Find where the given text appears and provide that cell's center as [x, y] coordinate. 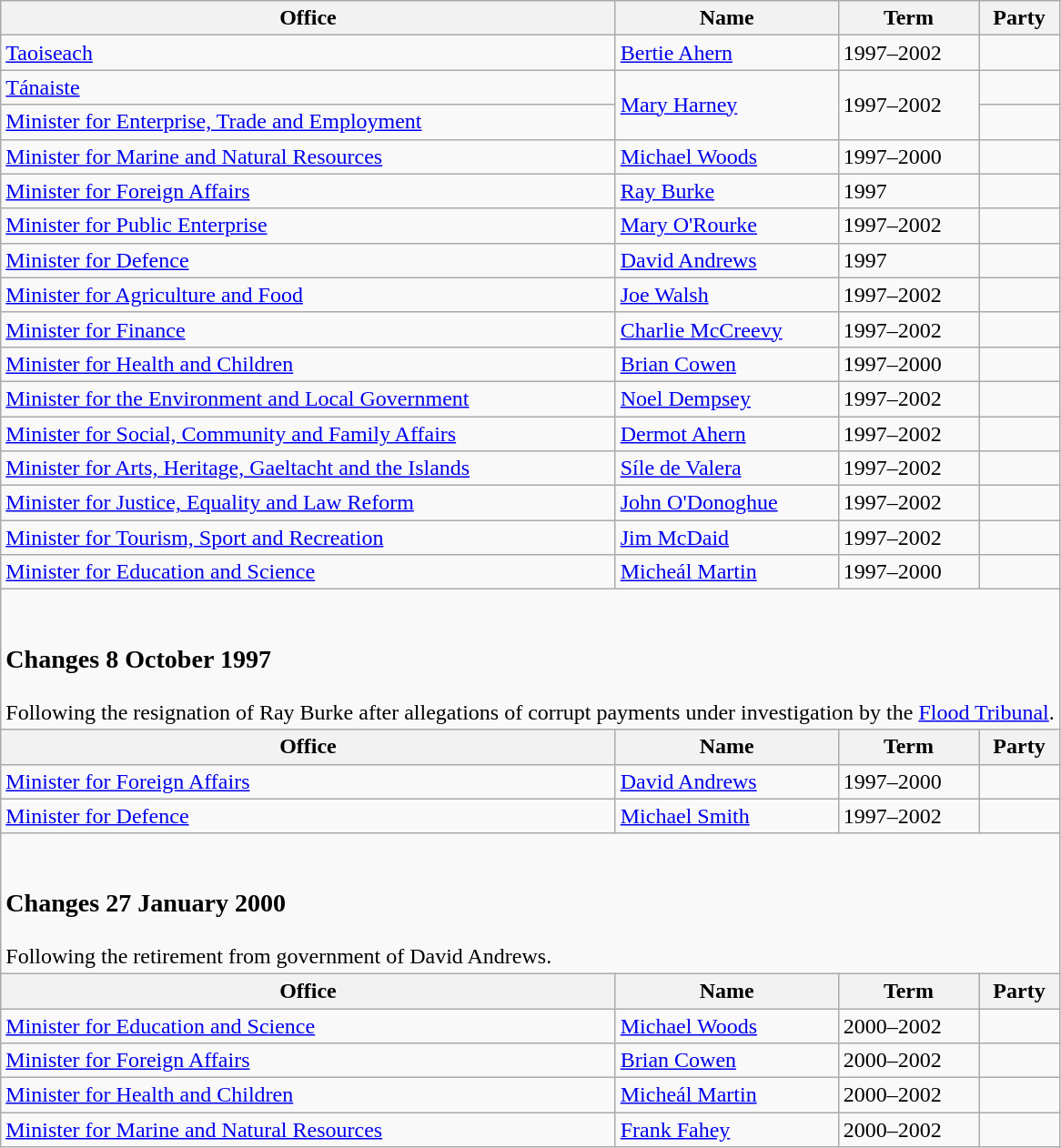
Minister for Arts, Heritage, Gaeltacht and the Islands [308, 468]
Frank Fahey [726, 1130]
Changes 8 October 1997Following the resignation of Ray Burke after allegations of corrupt payments under investigation by the Flood Tribunal. [530, 660]
Minister for Public Enterprise [308, 226]
John O'Donoghue [726, 503]
Joe Walsh [726, 295]
Minister for Tourism, Sport and Recreation [308, 538]
Minister for Agriculture and Food [308, 295]
Síle de Valera [726, 468]
Jim McDaid [726, 538]
Mary O'Rourke [726, 226]
Taoiseach [308, 53]
Dermot Ahern [726, 434]
Charlie McCreevy [726, 329]
Minister for Justice, Equality and Law Reform [308, 503]
Mary Harney [726, 105]
Ray Burke [726, 191]
Minister for Social, Community and Family Affairs [308, 434]
Changes 27 January 2000Following the retirement from government of David Andrews. [530, 903]
Tánaiste [308, 87]
Minister for Enterprise, Trade and Employment [308, 122]
Bertie Ahern [726, 53]
Minister for the Environment and Local Government [308, 398]
Michael Smith [726, 816]
Minister for Finance [308, 329]
Noel Dempsey [726, 398]
